Detect which cell encompasses the target text, then output its (X, Y) center coordinate. 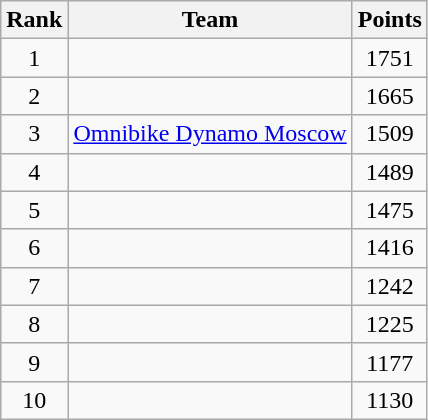
9 (34, 362)
10 (34, 400)
1177 (390, 362)
1225 (390, 324)
1 (34, 58)
1475 (390, 210)
1489 (390, 172)
Points (390, 20)
Rank (34, 20)
Omnibike Dynamo Moscow (210, 134)
1751 (390, 58)
5 (34, 210)
1509 (390, 134)
4 (34, 172)
1242 (390, 286)
3 (34, 134)
7 (34, 286)
8 (34, 324)
6 (34, 248)
1416 (390, 248)
1665 (390, 96)
2 (34, 96)
1130 (390, 400)
Team (210, 20)
